Scan for the cell matching the given text and deliver its [x, y] coordinate at center. 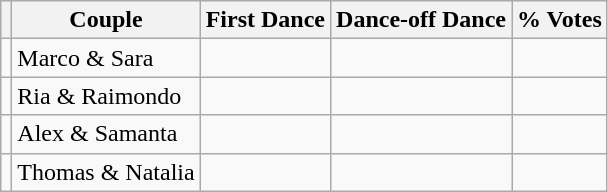
Alex & Samanta [106, 134]
First Dance [265, 20]
Dance-off Dance [422, 20]
Couple [106, 20]
% Votes [560, 20]
Ria & Raimondo [106, 96]
Thomas & Natalia [106, 172]
Marco & Sara [106, 58]
